Scan for the cell matching the given text and deliver its [X, Y] coordinate at center. 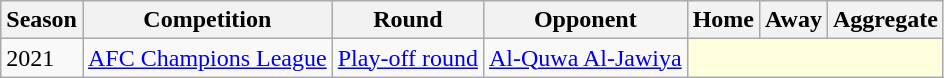
Aggregate [885, 20]
Competition [207, 20]
2021 [42, 58]
Opponent [585, 20]
Home [723, 20]
Al-Quwa Al-Jawiya [585, 58]
Season [42, 20]
Away [794, 20]
Round [408, 20]
AFC Champions League [207, 58]
Play-off round [408, 58]
